Scan for the cell matching the given text and deliver its (x, y) coordinate at center. 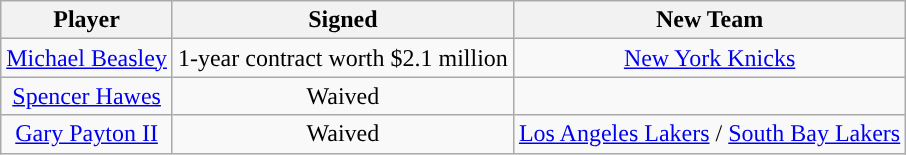
1-year contract worth $2.1 million (342, 58)
Los Angeles Lakers / South Bay Lakers (709, 134)
New York Knicks (709, 58)
Signed (342, 20)
Michael Beasley (87, 58)
Spencer Hawes (87, 96)
Player (87, 20)
Gary Payton II (87, 134)
New Team (709, 20)
